Determine the (x, y) coordinate at the center of the cell enclosing the given text.  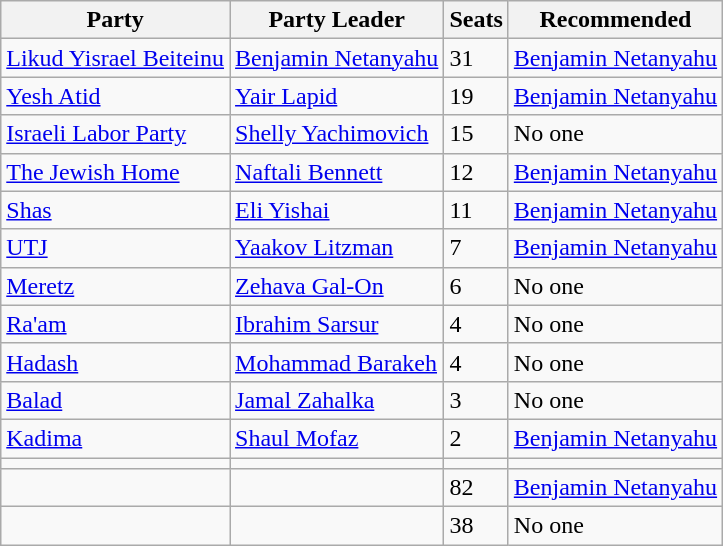
Naftali Bennett (337, 172)
38 (476, 526)
Shas (116, 210)
Eli Yishai (337, 210)
Party (116, 20)
11 (476, 210)
12 (476, 172)
6 (476, 286)
Recommended (615, 20)
7 (476, 248)
Yesh Atid (116, 96)
Yair Lapid (337, 96)
31 (476, 58)
Zehava Gal-On (337, 286)
Hadash (116, 362)
Kadima (116, 438)
19 (476, 96)
Meretz (116, 286)
UTJ (116, 248)
Seats (476, 20)
Ra'am (116, 324)
Yaakov Litzman (337, 248)
Shelly Yachimovich (337, 134)
Shaul Mofaz (337, 438)
Ibrahim Sarsur (337, 324)
Likud Yisrael Beiteinu (116, 58)
2 (476, 438)
82 (476, 488)
Party Leader (337, 20)
The Jewish Home (116, 172)
15 (476, 134)
Jamal Zahalka (337, 400)
Mohammad Barakeh (337, 362)
3 (476, 400)
Balad (116, 400)
Israeli Labor Party (116, 134)
